Scan for the cell matching the given text and deliver its [X, Y] coordinate at center. 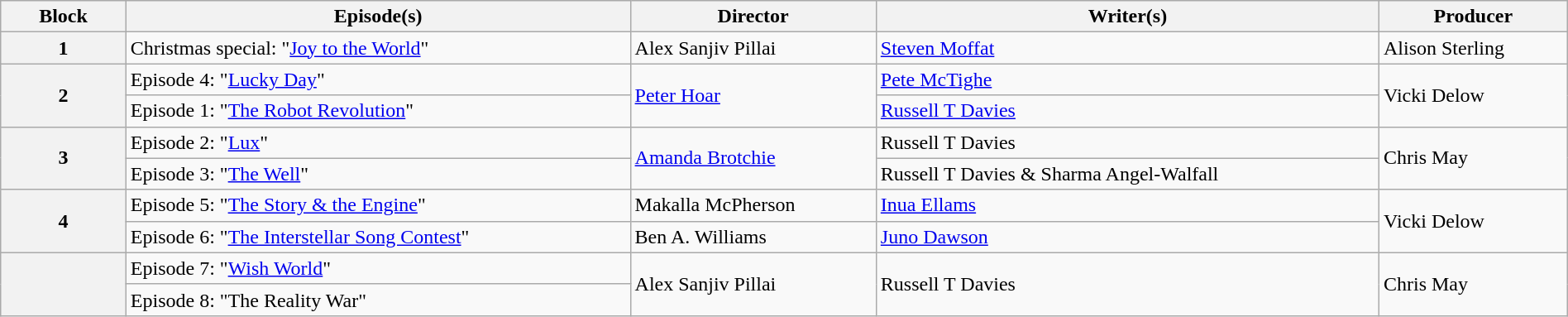
4 [64, 221]
Episode 1: "The Robot Revolution" [378, 111]
Makalla McPherson [753, 205]
Director [753, 17]
Episode 5: "The Story & the Engine" [378, 205]
Ben A. Williams [753, 237]
Episode 4: "Lucky Day" [378, 79]
Amanda Brotchie [753, 158]
Episode 8: "The Reality War" [378, 300]
Steven Moffat [1127, 48]
Episode 3: "The Well" [378, 174]
2 [64, 95]
Inua Ellams [1127, 205]
Episode(s) [378, 17]
Episode 7: "Wish World" [378, 268]
1 [64, 48]
Juno Dawson [1127, 237]
Episode 6: "The Interstellar Song Contest" [378, 237]
Episode 2: "Lux" [378, 142]
Pete McTighe [1127, 79]
Writer(s) [1127, 17]
Christmas special: "Joy to the World" [378, 48]
3 [64, 158]
Producer [1473, 17]
Peter Hoar [753, 95]
Russell T Davies & Sharma Angel-Walfall [1127, 174]
Alison Sterling [1473, 48]
Block [64, 17]
